Extract the [X, Y] coordinate from the center of the cell holding the provided text.  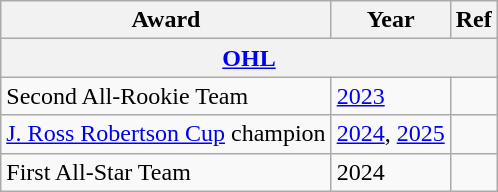
2024, 2025 [390, 134]
2024 [390, 172]
Ref [474, 20]
Year [390, 20]
J. Ross Robertson Cup champion [166, 134]
First All-Star Team [166, 172]
Second All-Rookie Team [166, 96]
2023 [390, 96]
OHL [249, 58]
Award [166, 20]
